Return (X, Y) of the center of cell containing provided text 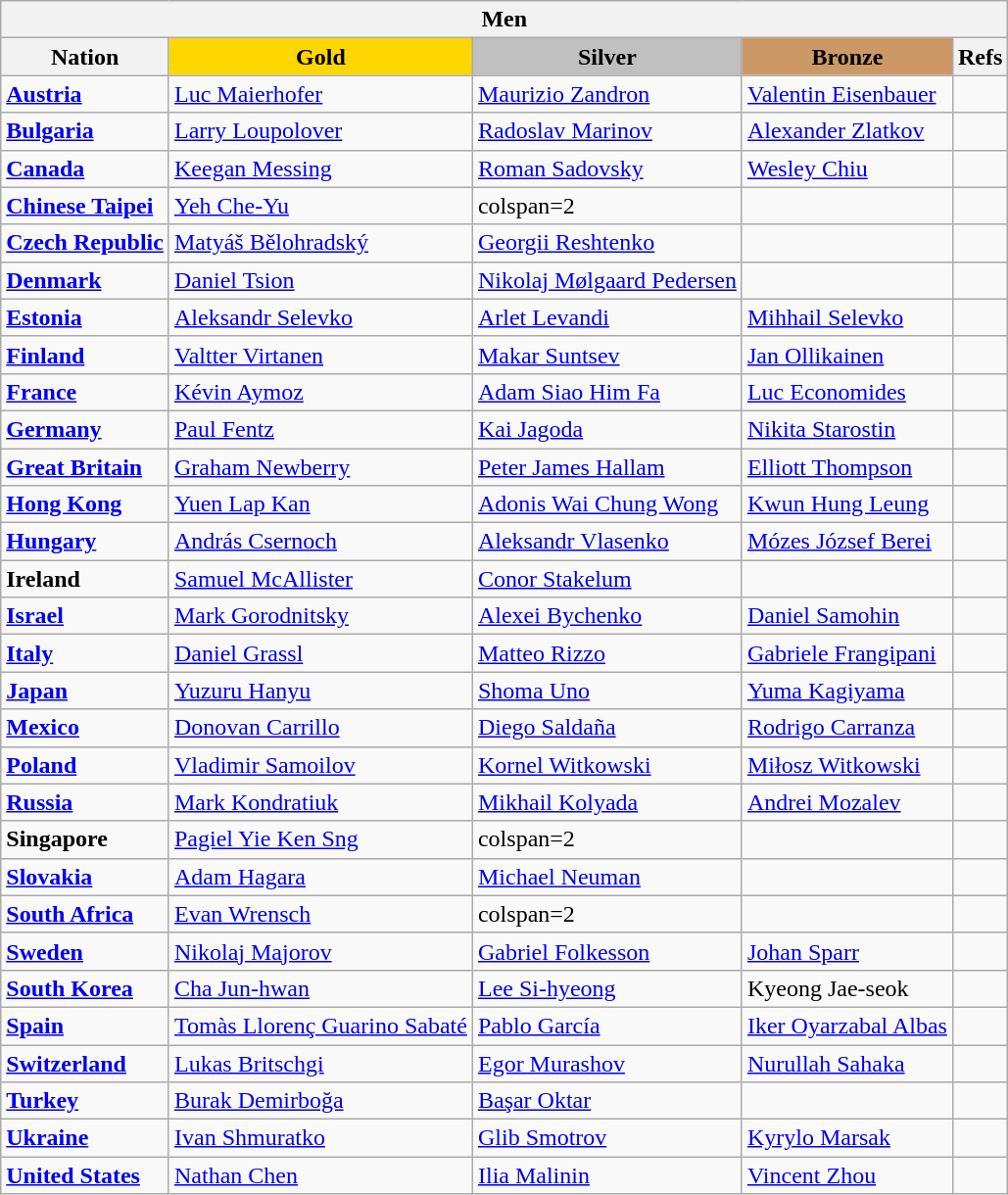
Vladimir Samoilov (320, 765)
Roman Sadovsky (607, 168)
Alexander Zlatkov (846, 131)
Peter James Hallam (607, 467)
Graham Newberry (320, 467)
Radoslav Marinov (607, 131)
Mikhail Kolyada (607, 802)
Michael Neuman (607, 877)
Kai Jagoda (607, 429)
Mózes József Berei (846, 542)
Kyeong Jae-seok (846, 988)
Bronze (846, 57)
Yuzuru Hanyu (320, 691)
Conor Stakelum (607, 579)
Cha Jun-hwan (320, 988)
Paul Fentz (320, 429)
Ukraine (85, 1138)
Aleksandr Selevko (320, 317)
Adonis Wai Chung Wong (607, 504)
Nikolaj Mølgaard Pedersen (607, 280)
Yuen Lap Kan (320, 504)
Mexico (85, 728)
Lee Si-hyeong (607, 988)
Wesley Chiu (846, 168)
Spain (85, 1026)
Chinese Taipei (85, 206)
Pagiel Yie Ken Sng (320, 839)
Georgii Reshtenko (607, 243)
Hong Kong (85, 504)
Slovakia (85, 877)
Italy (85, 653)
Johan Sparr (846, 951)
Ireland (85, 579)
Canada (85, 168)
Pablo García (607, 1026)
Egor Murashov (607, 1063)
Mark Kondratiuk (320, 802)
Ilia Malinin (607, 1175)
Nurullah Sahaka (846, 1063)
Matyáš Bělohradský (320, 243)
Gabriele Frangipani (846, 653)
Mark Gorodnitsky (320, 616)
Matteo Rizzo (607, 653)
Ivan Shmuratko (320, 1138)
Poland (85, 765)
Turkey (85, 1101)
Maurizio Zandron (607, 94)
Aleksandr Vlasenko (607, 542)
Tomàs Llorenç Guarino Sabaté (320, 1026)
Sweden (85, 951)
Shoma Uno (607, 691)
Mihhail Selevko (846, 317)
South Africa (85, 914)
Singapore (85, 839)
Arlet Levandi (607, 317)
Adam Hagara (320, 877)
Yeh Che-Yu (320, 206)
Silver (607, 57)
Elliott Thompson (846, 467)
Germany (85, 429)
Gold (320, 57)
Estonia (85, 317)
Nikita Starostin (846, 429)
Rodrigo Carranza (846, 728)
Gabriel Folkesson (607, 951)
Iker Oyarzabal Albas (846, 1026)
Daniel Grassl (320, 653)
Makar Suntsev (607, 355)
Finland (85, 355)
Czech Republic (85, 243)
Nikolaj Majorov (320, 951)
Keegan Messing (320, 168)
Kwun Hung Leung (846, 504)
Donovan Carrillo (320, 728)
South Korea (85, 988)
Daniel Tsion (320, 280)
Refs (980, 57)
Israel (85, 616)
Glib Smotrov (607, 1138)
Miłosz Witkowski (846, 765)
Burak Demirboğa (320, 1101)
Samuel McAllister (320, 579)
Lukas Britschgi (320, 1063)
Denmark (85, 280)
Alexei Bychenko (607, 616)
Kévin Aymoz (320, 392)
Jan Ollikainen (846, 355)
Başar Oktar (607, 1101)
Yuma Kagiyama (846, 691)
András Csernoch (320, 542)
Japan (85, 691)
Adam Siao Him Fa (607, 392)
Vincent Zhou (846, 1175)
Nation (85, 57)
Diego Saldaña (607, 728)
Valentin Eisenbauer (846, 94)
Valtter Virtanen (320, 355)
France (85, 392)
Kyrylo Marsak (846, 1138)
Larry Loupolover (320, 131)
Luc Economides (846, 392)
Hungary (85, 542)
Switzerland (85, 1063)
Nathan Chen (320, 1175)
Luc Maierhofer (320, 94)
Russia (85, 802)
United States (85, 1175)
Men (504, 20)
Andrei Mozalev (846, 802)
Austria (85, 94)
Evan Wrensch (320, 914)
Great Britain (85, 467)
Bulgaria (85, 131)
Daniel Samohin (846, 616)
Kornel Witkowski (607, 765)
